Locate the cell with the specified text and output its (x, y) center coordinate. 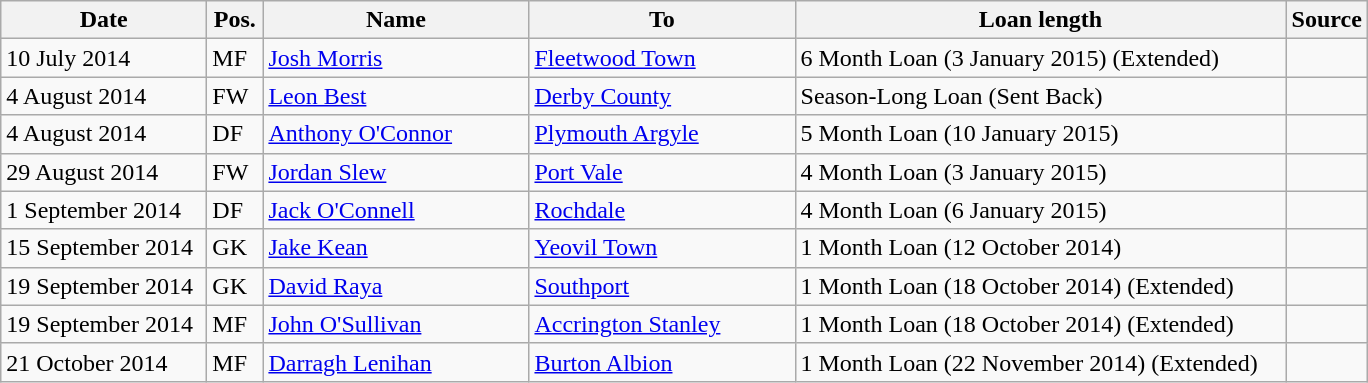
15 September 2014 (104, 248)
Pos. (235, 20)
6 Month Loan (3 January 2015) (Extended) (1040, 58)
Burton Albion (662, 362)
Yeovil Town (662, 248)
Jack O'Connell (396, 210)
4 Month Loan (6 January 2015) (1040, 210)
Plymouth Argyle (662, 134)
Jordan Slew (396, 172)
Loan length (1040, 20)
David Raya (396, 286)
Josh Morris (396, 58)
Date (104, 20)
Season-Long Loan (Sent Back) (1040, 96)
To (662, 20)
1 September 2014 (104, 210)
21 October 2014 (104, 362)
Rochdale (662, 210)
29 August 2014 (104, 172)
Port Vale (662, 172)
Leon Best (396, 96)
Southport (662, 286)
Name (396, 20)
Accrington Stanley (662, 324)
4 Month Loan (3 January 2015) (1040, 172)
10 July 2014 (104, 58)
Source (1326, 20)
1 Month Loan (12 October 2014) (1040, 248)
Darragh Lenihan (396, 362)
5 Month Loan (10 January 2015) (1040, 134)
Anthony O'Connor (396, 134)
Jake Kean (396, 248)
1 Month Loan (22 November 2014) (Extended) (1040, 362)
Derby County (662, 96)
Fleetwood Town (662, 58)
John O'Sullivan (396, 324)
